Capture the cell that displays the provided text and extract its [x, y] central coordinate. 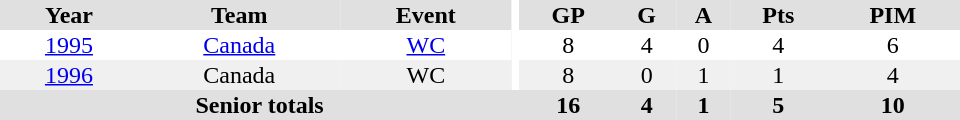
Senior totals [260, 105]
Pts [778, 15]
5 [778, 105]
A [704, 15]
6 [893, 45]
1996 [69, 75]
10 [893, 105]
1995 [69, 45]
16 [568, 105]
Year [69, 15]
PIM [893, 15]
GP [568, 15]
Team [240, 15]
G [646, 15]
Event [426, 15]
